For the text-containing cell, return its midpoint in (x, y) coordinate format. 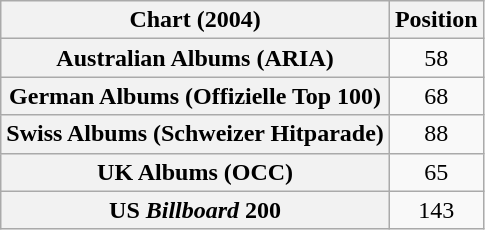
Position (436, 20)
US Billboard 200 (196, 210)
68 (436, 96)
Chart (2004) (196, 20)
German Albums (Offizielle Top 100) (196, 96)
88 (436, 134)
Australian Albums (ARIA) (196, 58)
65 (436, 172)
58 (436, 58)
UK Albums (OCC) (196, 172)
143 (436, 210)
Swiss Albums (Schweizer Hitparade) (196, 134)
